Output the [x, y] coordinate of the center of the cell containing the given text.  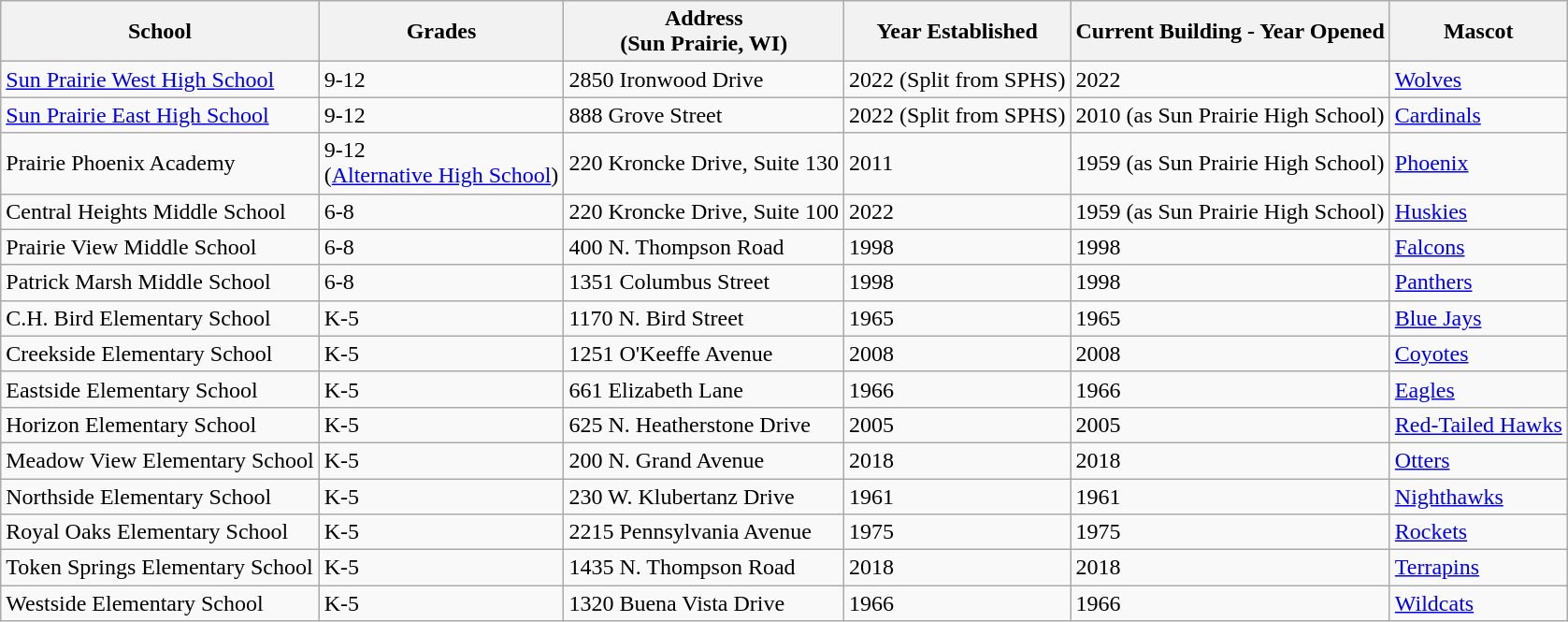
220 Kroncke Drive, Suite 100 [704, 211]
Horizon Elementary School [160, 425]
1351 Columbus Street [704, 282]
Meadow View Elementary School [160, 460]
220 Kroncke Drive, Suite 130 [704, 163]
Panthers [1478, 282]
1320 Buena Vista Drive [704, 603]
Westside Elementary School [160, 603]
Red-Tailed Hawks [1478, 425]
Terrapins [1478, 568]
Sun Prairie East High School [160, 115]
Current Building - Year Opened [1230, 32]
Address(Sun Prairie, WI) [704, 32]
1251 O'Keeffe Avenue [704, 354]
Cardinals [1478, 115]
1435 N. Thompson Road [704, 568]
School [160, 32]
Eagles [1478, 389]
Northside Elementary School [160, 497]
Creekside Elementary School [160, 354]
Otters [1478, 460]
Blue Jays [1478, 318]
C.H. Bird Elementary School [160, 318]
661 Elizabeth Lane [704, 389]
Year Established [957, 32]
9-12(Alternative High School) [441, 163]
Token Springs Elementary School [160, 568]
2215 Pennsylvania Avenue [704, 532]
Central Heights Middle School [160, 211]
Phoenix [1478, 163]
Rockets [1478, 532]
Sun Prairie West High School [160, 80]
Huskies [1478, 211]
2010 (as Sun Prairie High School) [1230, 115]
Wolves [1478, 80]
Grades [441, 32]
Prairie View Middle School [160, 247]
Prairie Phoenix Academy [160, 163]
Nighthawks [1478, 497]
2011 [957, 163]
400 N. Thompson Road [704, 247]
Patrick Marsh Middle School [160, 282]
Coyotes [1478, 354]
Wildcats [1478, 603]
Royal Oaks Elementary School [160, 532]
888 Grove Street [704, 115]
Mascot [1478, 32]
230 W. Klubertanz Drive [704, 497]
1170 N. Bird Street [704, 318]
625 N. Heatherstone Drive [704, 425]
Falcons [1478, 247]
200 N. Grand Avenue [704, 460]
Eastside Elementary School [160, 389]
2850 Ironwood Drive [704, 80]
